Find where the given text appears and provide that cell's center as [X, Y] coordinate. 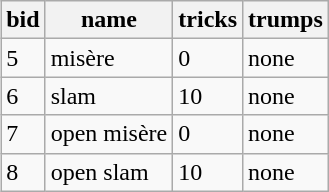
5 [23, 58]
bid [23, 20]
trumps [286, 20]
6 [23, 96]
tricks [208, 20]
slam [109, 96]
open misère [109, 134]
7 [23, 134]
misère [109, 58]
8 [23, 172]
open slam [109, 172]
name [109, 20]
